Scan for the cell matching the given text and deliver its [X, Y] coordinate at center. 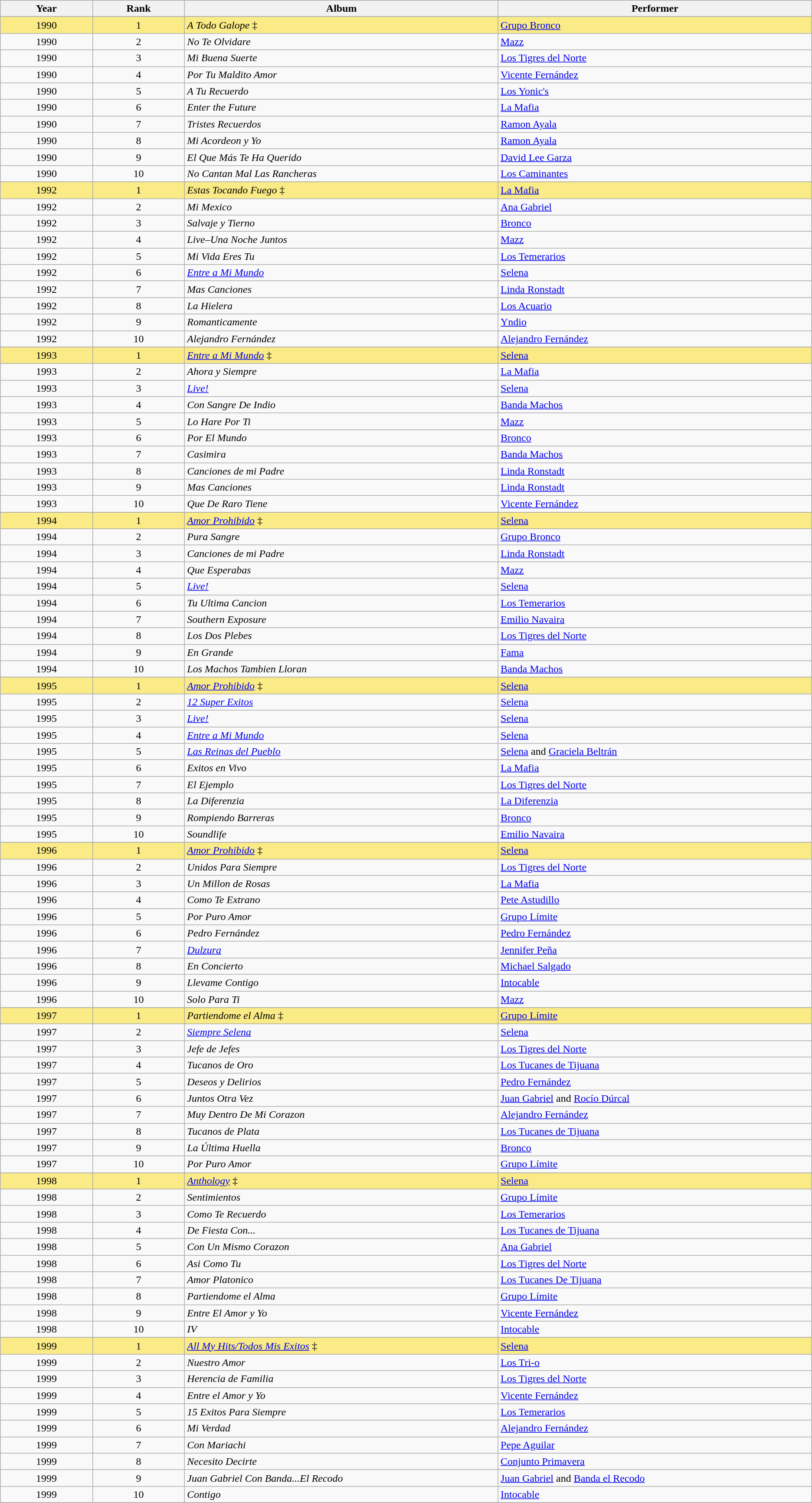
Tu Ultima Cancion [342, 603]
Album [342, 9]
Llevame Contigo [342, 982]
Los Tucanes De Tijuana [655, 1280]
Los Caminantes [655, 174]
Deseos y Delirios [342, 1082]
Pete Astudillo [655, 900]
Por Tu Maldito Amor [342, 75]
Juan Gabriel and Rocío Dúrcal [655, 1098]
Casimira [342, 454]
Conjunto Primavera [655, 1461]
Soundlife [342, 834]
Los Acuario [655, 306]
Con Un Mismo Corazon [342, 1247]
Muy Dentro De Mi Corazon [342, 1115]
Anthology ‡ [342, 1181]
Enter the Future [342, 108]
David Lee Garza [655, 157]
Lo Hare Por Ti [342, 421]
Live–Una Noche Juntos [342, 240]
En Grande [342, 652]
Las Reinas del Pueblo [342, 752]
IV [342, 1329]
Southern Exposure [342, 619]
Year [47, 9]
La Última Huella [342, 1148]
Tristes Recuerdos [342, 124]
Juan Gabriel Con Banda...El Recodo [342, 1478]
Ahora y Siempre [342, 372]
El Que Más Te Ha Querido [342, 157]
A Tu Recuerdo [342, 91]
All My Hits/Todos Mis Exitos ‡ [342, 1346]
Salvaje y Tierno [342, 223]
Con Sangre De Indio [342, 405]
Contigo [342, 1494]
Que De Raro Tiene [342, 504]
Mi Mexico [342, 207]
Asi Como Tu [342, 1264]
Rompiendo Barreras [342, 818]
Necesito Decirte [342, 1461]
Mi Vida Eres Tu [342, 256]
Sentimientos [342, 1197]
12 Super Exitos [342, 702]
Que Esperabas [342, 570]
No Cantan Mal Las Rancheras [342, 174]
Como Te Extrano [342, 900]
Los Tri-o [655, 1362]
El Ejemplo [342, 785]
Entre a Mi Mundo ‡ [342, 355]
Herencia de Familia [342, 1379]
Juan Gabriel and Banda el Recodo [655, 1478]
Un Millon de Rosas [342, 884]
15 Exitos Para Siempre [342, 1412]
Con Mariachi [342, 1445]
Entre el Amor y Yo [342, 1395]
Juntos Otra Vez [342, 1098]
Performer [655, 9]
Estas Tocando Fuego ‡ [342, 190]
Rank [139, 9]
Mi Verdad [342, 1428]
Tucanos de Oro [342, 1065]
En Concierto [342, 966]
La Hielera [342, 306]
De Fiesta Con... [342, 1230]
Tucanos de Plata [342, 1131]
Los Yonic's [655, 91]
Como Te Recuerdo [342, 1214]
No Te Olvidare [342, 42]
Los Machos Tambien Lloran [342, 669]
A Todo Galope ‡ [342, 25]
Michael Salgado [655, 966]
Entre El Amor y Yo [342, 1313]
Fama [655, 652]
Jennifer Peña [655, 950]
Mi Buena Suerte [342, 58]
Selena and Graciela Beltrán [655, 752]
Por El Mundo [342, 438]
Yndio [655, 322]
Partiendome el Alma ‡ [342, 1016]
Exitos en Vivo [342, 768]
Unidos Para Siempre [342, 867]
Los Dos Plebes [342, 636]
Pepe Aguilar [655, 1445]
Dulzura [342, 950]
Siempre Selena [342, 1032]
Nuestro Amor [342, 1362]
Amor Platonico [342, 1280]
Partiendome el Alma [342, 1297]
Solo Para Ti [342, 999]
Romanticamente [342, 322]
Pura Sangre [342, 537]
Mi Acordeon y Yo [342, 141]
Jefe de Jefes [342, 1049]
